For the text-containing cell, return its midpoint in [X, Y] coordinate format. 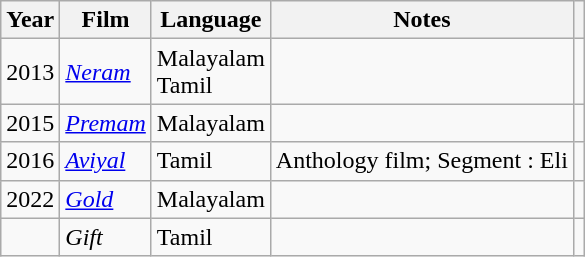
Year [30, 20]
2016 [30, 161]
Aviyal [106, 161]
2022 [30, 199]
2013 [30, 72]
2015 [30, 123]
Film [106, 20]
Gift [106, 237]
Language [210, 20]
Premam [106, 123]
Notes [422, 20]
Neram [106, 72]
Gold [106, 199]
MalayalamTamil [210, 72]
Anthology film; Segment : Eli [422, 161]
